Scan for the cell matching the given text and deliver its [x, y] coordinate at center. 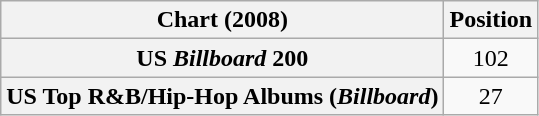
102 [491, 58]
27 [491, 96]
Position [491, 20]
US Billboard 200 [222, 58]
Chart (2008) [222, 20]
US Top R&B/Hip-Hop Albums (Billboard) [222, 96]
